Provide the (x, y) coordinate of the cell's center where the given text is located.  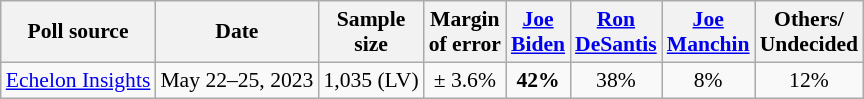
JoeBiden (538, 32)
Echelon Insights (78, 80)
1,035 (LV) (370, 80)
May 22–25, 2023 (236, 80)
42% (538, 80)
Samplesize (370, 32)
Others/Undecided (809, 32)
± 3.6% (465, 80)
38% (616, 80)
12% (809, 80)
Poll source (78, 32)
Marginof error (465, 32)
RonDeSantis (616, 32)
JoeManchin (708, 32)
Date (236, 32)
8% (708, 80)
